Capture the cell that displays the provided text and extract its [X, Y] central coordinate. 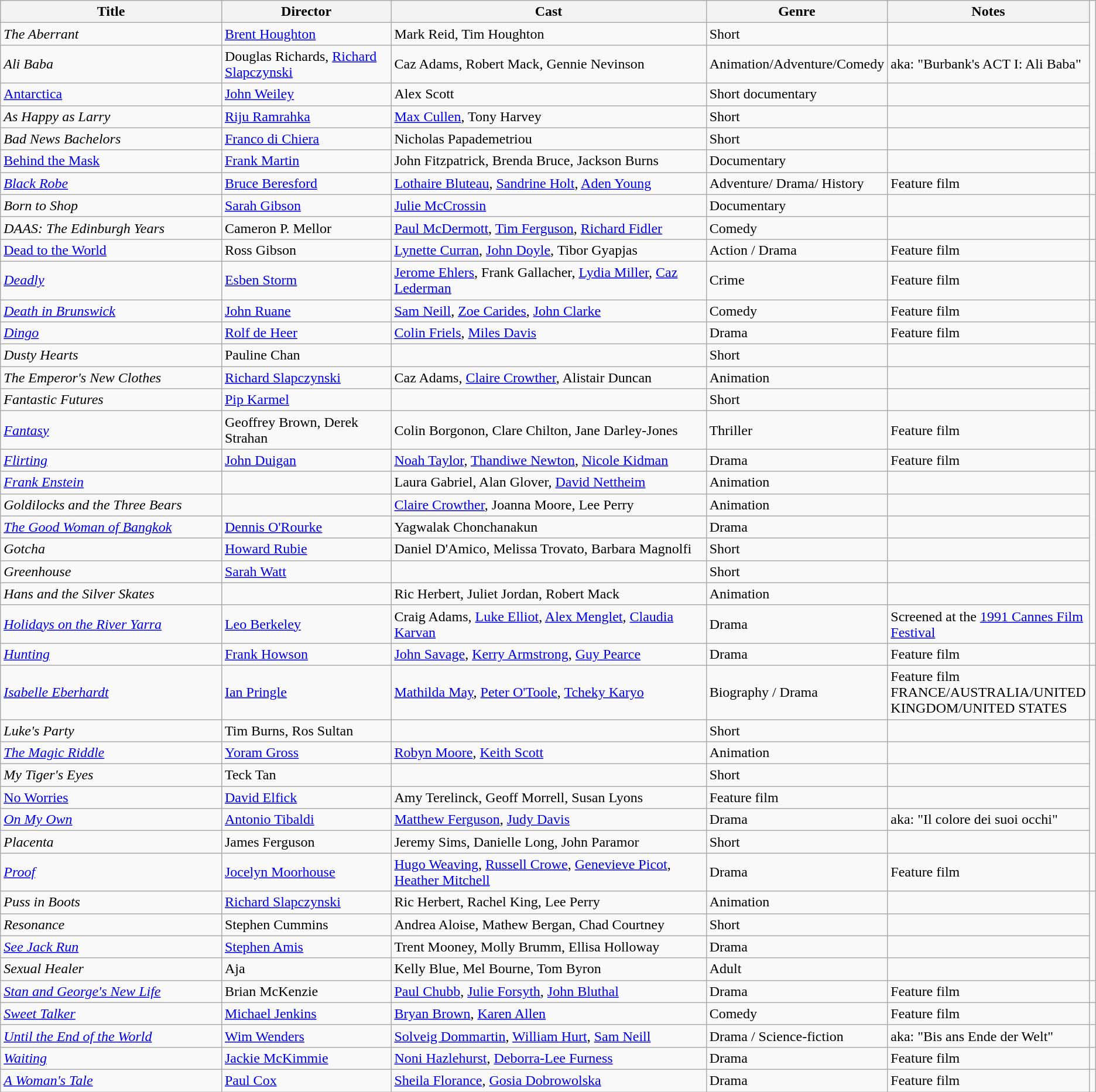
aka: "Bis ans Ende der Welt" [988, 1036]
Until the End of the World [111, 1036]
Resonance [111, 925]
Jocelyn Moorhouse [306, 872]
Yagwalak Chonchanakun [549, 527]
DAAS: The Edinburgh Years [111, 228]
Genre [797, 12]
Douglas Richards, Richard Slapczynski [306, 64]
Teck Tan [306, 775]
Noni Hazlehurst, Deborra-Lee Furness [549, 1058]
Michael Jenkins [306, 1014]
Antonio Tibaldi [306, 820]
Sarah Watt [306, 571]
Ross Gibson [306, 250]
Leo Berkeley [306, 624]
Deadly [111, 280]
Lothaire Bluteau, Sandrine Holt, Aden Young [549, 183]
Greenhouse [111, 571]
Paul McDermott, Tim Ferguson, Richard Fidler [549, 228]
Death in Brunswick [111, 311]
John Ruane [306, 311]
Brian McKenzie [306, 991]
Trent Mooney, Molly Brumm, Ellisa Holloway [549, 947]
On My Own [111, 820]
Jeremy Sims, Danielle Long, John Paramor [549, 842]
Behind the Mask [111, 161]
Animation/Adventure/Comedy [797, 64]
Paul Cox [306, 1080]
Alex Scott [549, 94]
Sexual Healer [111, 969]
John Weiley [306, 94]
Goldilocks and the Three Bears [111, 505]
Julie McCrossin [549, 206]
Born to Shop [111, 206]
Jackie McKimmie [306, 1058]
Solveig Dommartin, William Hurt, Sam Neill [549, 1036]
Sam Neill, Zoe Carides, John Clarke [549, 311]
Sheila Florance, Gosia Dobrowolska [549, 1080]
Frank Enstein [111, 482]
Hans and the Silver Skates [111, 594]
Bad News Bachelors [111, 139]
Ian Pringle [306, 692]
Dennis O'Rourke [306, 527]
Noah Taylor, Thandiwe Newton, Nicole Kidman [549, 460]
aka: "Il colore dei suoi occhi" [988, 820]
Jerome Ehlers, Frank Gallacher, Lydia Miller, Caz Lederman [549, 280]
Stan and George's New Life [111, 991]
Fantastic Futures [111, 400]
Caz Adams, Claire Crowther, Alistair Duncan [549, 378]
My Tiger's Eyes [111, 775]
Matthew Ferguson, Judy Davis [549, 820]
Ric Herbert, Rachel King, Lee Perry [549, 902]
Stephen Cummins [306, 925]
Feature film FRANCE/AUSTRALIA/UNITED KINGDOM/UNITED STATES [988, 692]
Brent Houghton [306, 34]
Ric Herbert, Juliet Jordan, Robert Mack [549, 594]
Luke's Party [111, 730]
Nicholas Papademetriou [549, 139]
Short documentary [797, 94]
Adventure/ Drama/ History [797, 183]
Max Cullen, Tony Harvey [549, 117]
Caz Adams, Robert Mack, Gennie Nevinson [549, 64]
Colin Friels, Miles Davis [549, 333]
Notes [988, 12]
Tim Burns, Ros Sultan [306, 730]
Robyn Moore, Keith Scott [549, 753]
Bryan Brown, Karen Allen [549, 1014]
John Savage, Kerry Armstrong, Guy Pearce [549, 654]
Adult [797, 969]
Esben Storm [306, 280]
Kelly Blue, Mel Bourne, Tom Byron [549, 969]
Pauline Chan [306, 355]
Sarah Gibson [306, 206]
Geoffrey Brown, Derek Strahan [306, 430]
As Happy as Larry [111, 117]
Director [306, 12]
James Ferguson [306, 842]
Drama / Science-fiction [797, 1036]
Mathilda May, Peter O'Toole, Tcheky Karyo [549, 692]
A Woman's Tale [111, 1080]
Fantasy [111, 430]
Black Robe [111, 183]
Antarctica [111, 94]
Cameron P. Mellor [306, 228]
The Good Woman of Bangkok [111, 527]
Howard Rubie [306, 549]
Bruce Beresford [306, 183]
Flirting [111, 460]
Laura Gabriel, Alan Glover, David Nettheim [549, 482]
Riju Ramrahka [306, 117]
John Fitzpatrick, Brenda Bruce, Jackson Burns [549, 161]
Colin Borgonon, Clare Chilton, Jane Darley-Jones [549, 430]
Dead to the World [111, 250]
Claire Crowther, Joanna Moore, Lee Perry [549, 505]
David Elfick [306, 797]
Stephen Amis [306, 947]
No Worries [111, 797]
Dusty Hearts [111, 355]
Lynette Curran, John Doyle, Tibor Gyapjas [549, 250]
Action / Drama [797, 250]
Sweet Talker [111, 1014]
John Duigan [306, 460]
Yoram Gross [306, 753]
The Emperor's New Clothes [111, 378]
Frank Howson [306, 654]
Placenta [111, 842]
Thriller [797, 430]
Daniel D'Amico, Melissa Trovato, Barbara Magnolfi [549, 549]
Crime [797, 280]
Holidays on the River Yarra [111, 624]
The Aberrant [111, 34]
Pip Karmel [306, 400]
Mark Reid, Tim Houghton [549, 34]
Wim Wenders [306, 1036]
Paul Chubb, Julie Forsyth, John Bluthal [549, 991]
Waiting [111, 1058]
Frank Martin [306, 161]
Hugo Weaving, Russell Crowe, Genevieve Picot, Heather Mitchell [549, 872]
Dingo [111, 333]
Ali Baba [111, 64]
Aja [306, 969]
See Jack Run [111, 947]
Screened at the 1991 Cannes Film Festival [988, 624]
Andrea Aloise, Mathew Bergan, Chad Courtney [549, 925]
Title [111, 12]
Amy Terelinck, Geoff Morrell, Susan Lyons [549, 797]
Rolf de Heer [306, 333]
Biography / Drama [797, 692]
Puss in Boots [111, 902]
Franco di Chiera [306, 139]
Hunting [111, 654]
aka: "Burbank's ACT I: Ali Baba" [988, 64]
Cast [549, 12]
Proof [111, 872]
Craig Adams, Luke Elliot, Alex Menglet, Claudia Karvan [549, 624]
The Magic Riddle [111, 753]
Isabelle Eberhardt [111, 692]
Gotcha [111, 549]
